Search for the cell housing the specified text and yield its [X, Y] center coordinate. 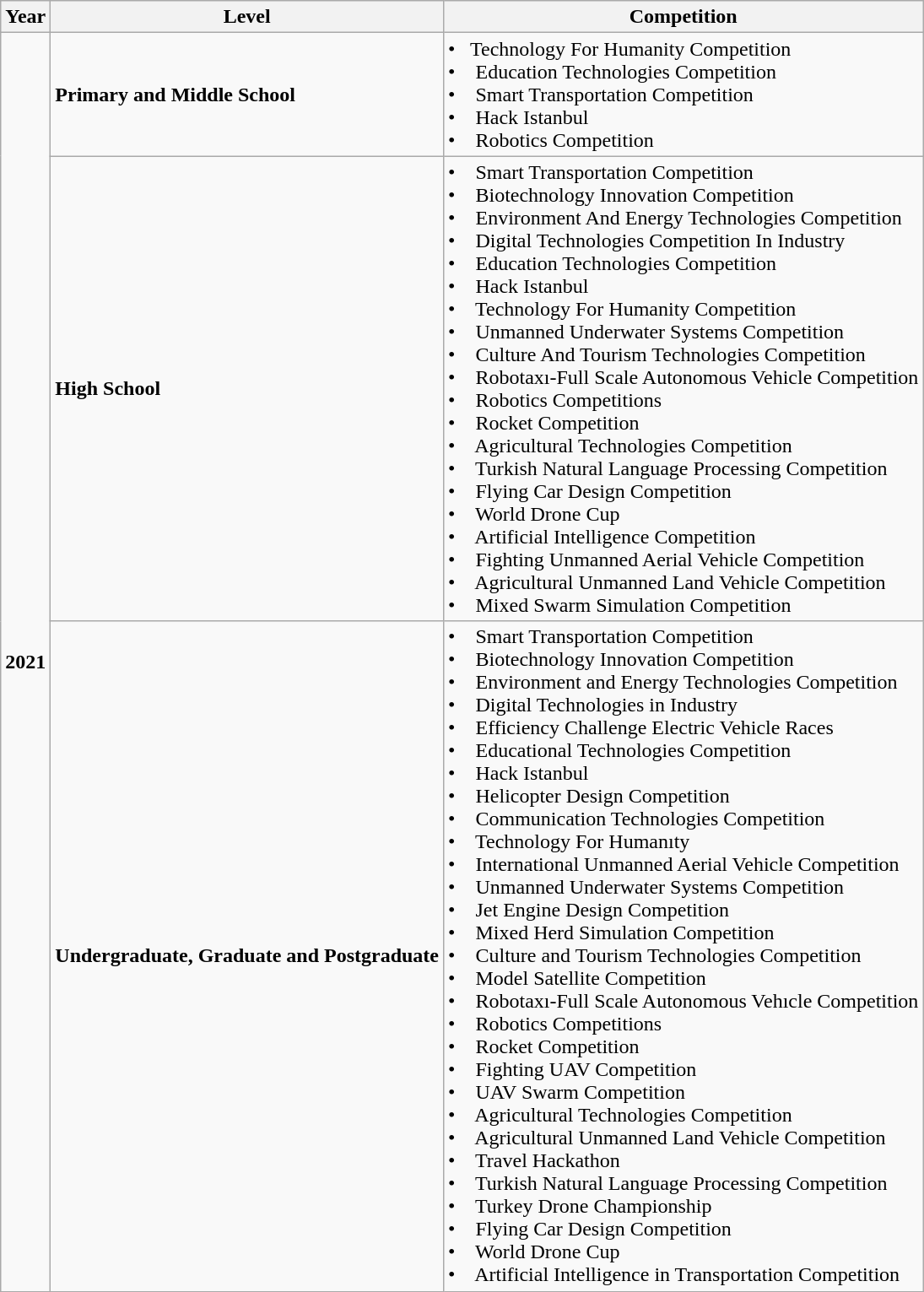
Undergraduate, Graduate and Postgraduate [247, 956]
Primary and Middle School [247, 95]
• Technology For Humanity Competition• Education Technologies Competition• Smart Transportation Competition• Hack Istanbul• Robotics Competition [684, 95]
High School [247, 388]
Competition [684, 17]
Level [247, 17]
Year [25, 17]
2021 [25, 662]
